Extract the [X, Y] coordinate from the center of the cell holding the provided text.  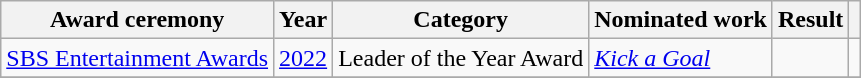
Result [810, 20]
Nominated work [681, 20]
2022 [304, 58]
Year [304, 20]
Leader of the Year Award [461, 58]
Award ceremony [138, 20]
Kick a Goal [681, 58]
SBS Entertainment Awards [138, 58]
Category [461, 20]
